Search for the cell housing the specified text and yield its (X, Y) center coordinate. 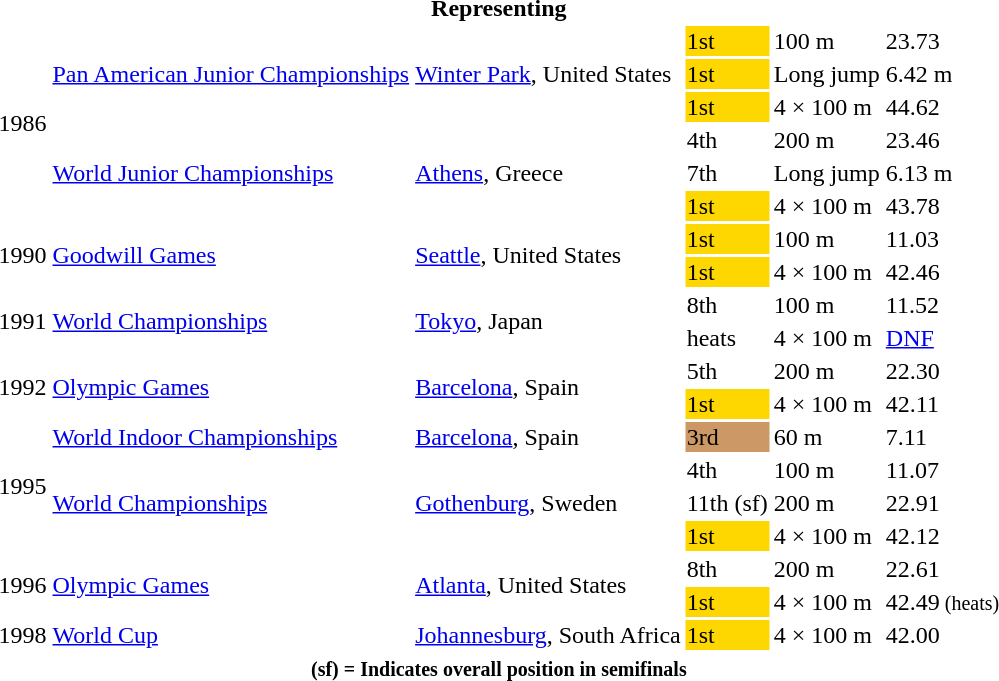
Athens, Greece (548, 173)
World Indoor Championships (231, 437)
Johannesburg, South Africa (548, 635)
Seattle, United States (548, 256)
World Junior Championships (231, 173)
heats (727, 338)
World Cup (231, 635)
5th (727, 371)
11th (sf) (727, 503)
Pan American Junior Championships (231, 74)
Tokyo, Japan (548, 322)
Goodwill Games (231, 256)
3rd (727, 437)
Atlanta, United States (548, 586)
60 m (826, 437)
7th (727, 173)
Gothenburg, Sweden (548, 503)
Winter Park, United States (548, 74)
